Return [X, Y] of the center of cell containing provided text 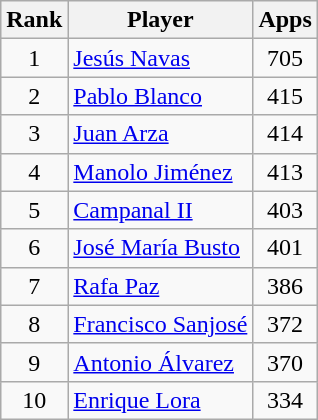
413 [285, 172]
Francisco Sanjosé [160, 324]
6 [34, 248]
Rafa Paz [160, 286]
Juan Arza [160, 134]
Campanal II [160, 210]
Player [160, 20]
5 [34, 210]
415 [285, 96]
3 [34, 134]
Antonio Álvarez [160, 362]
401 [285, 248]
8 [34, 324]
414 [285, 134]
Enrique Lora [160, 400]
403 [285, 210]
10 [34, 400]
372 [285, 324]
2 [34, 96]
José María Busto [160, 248]
7 [34, 286]
4 [34, 172]
386 [285, 286]
9 [34, 362]
370 [285, 362]
Apps [285, 20]
705 [285, 58]
Pablo Blanco [160, 96]
334 [285, 400]
Manolo Jiménez [160, 172]
1 [34, 58]
Jesús Navas [160, 58]
Rank [34, 20]
